Return the (x, y) coordinate for the center point of the cell that contains the specified text.  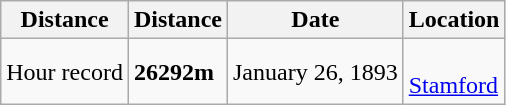
26292m (178, 72)
Hour record (65, 72)
Date (315, 20)
January 26, 1893 (315, 72)
Location (454, 20)
Stamford (454, 72)
